Detect which cell encompasses the target text, then output its (X, Y) center coordinate. 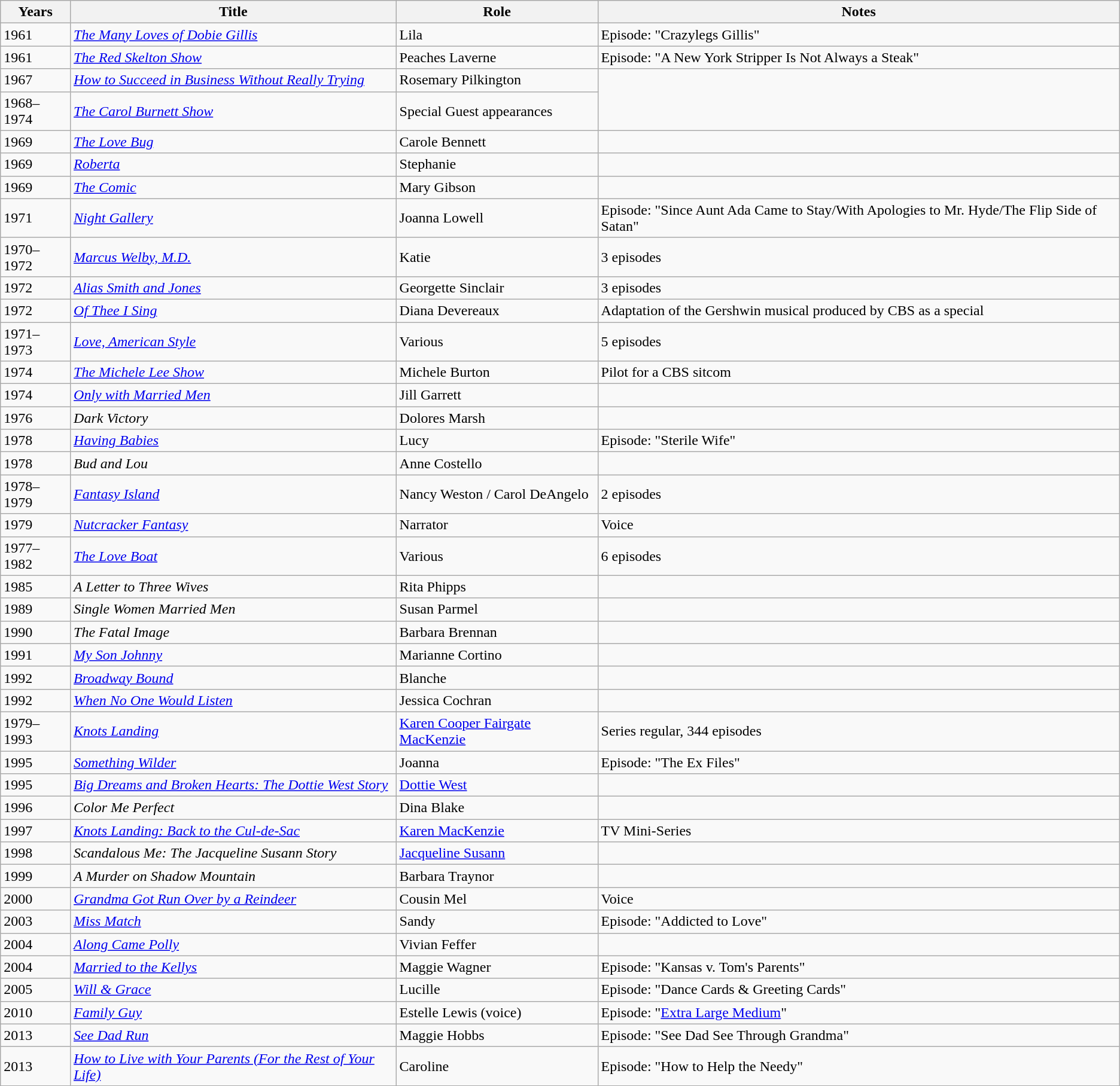
Nancy Weston / Carol DeAngelo (497, 494)
Role (497, 12)
Lucille (497, 990)
Diana Devereaux (497, 310)
Something Wilder (233, 762)
Broadway Bound (233, 678)
A Murder on Shadow Mountain (233, 876)
1996 (36, 808)
Grandma Got Run Over by a Reindeer (233, 899)
Special Guest appearances (497, 111)
Lila (497, 35)
TV Mini-Series (859, 831)
Episode: "Kansas v. Tom's Parents" (859, 967)
1967 (36, 80)
Rosemary Pilkington (497, 80)
Sandy (497, 922)
Narrator (497, 525)
Carole Bennett (497, 142)
Pilot for a CBS sitcom (859, 373)
Blanche (497, 678)
Susan Parmel (497, 609)
The Carol Burnett Show (233, 111)
Joanna Lowell (497, 218)
Maggie Hobbs (497, 1035)
The Love Boat (233, 556)
Maggie Wagner (497, 967)
Marcus Welby, M.D. (233, 257)
Joanna (497, 762)
Cousin Mel (497, 899)
Georgette Sinclair (497, 288)
Caroline (497, 1066)
Episode: "Addicted to Love" (859, 922)
Katie (497, 257)
Marianne Cortino (497, 655)
Alias Smith and Jones (233, 288)
When No One Would Listen (233, 700)
Stephanie (497, 164)
Jill Garrett (497, 395)
1971–1973 (36, 341)
Episode: "How to Help the Needy" (859, 1066)
The Fatal Image (233, 632)
1989 (36, 609)
1971 (36, 218)
Years (36, 12)
Mary Gibson (497, 187)
Episode: "See Dad See Through Grandma" (859, 1035)
Knots Landing: Back to the Cul-de-Sac (233, 831)
Jessica Cochran (497, 700)
1976 (36, 418)
Peaches Laverne (497, 57)
Episode: "Extra Large Medium" (859, 1012)
2 episodes (859, 494)
2000 (36, 899)
Single Women Married Men (233, 609)
The Red Skelton Show (233, 57)
The Comic (233, 187)
Roberta (233, 164)
1985 (36, 587)
Only with Married Men (233, 395)
How to Succeed in Business Without Really Trying (233, 80)
Notes (859, 12)
1977–1982 (36, 556)
Michele Burton (497, 373)
Dina Blake (497, 808)
Having Babies (233, 441)
How to Live with Your Parents (For the Rest of Your Life) (233, 1066)
Estelle Lewis (voice) (497, 1012)
Episode: "Since Aunt Ada Came to Stay/With Apologies to Mr. Hyde/The Flip Side of Satan" (859, 218)
A Letter to Three Wives (233, 587)
Episode: "Dance Cards & Greeting Cards" (859, 990)
1968–1974 (36, 111)
The Michele Lee Show (233, 373)
Night Gallery (233, 218)
Married to the Kellys (233, 967)
Episode: "The Ex Files" (859, 762)
6 episodes (859, 556)
Adaptation of the Gershwin musical produced by CBS as a special (859, 310)
Dolores Marsh (497, 418)
Rita Phipps (497, 587)
2005 (36, 990)
Big Dreams and Broken Hearts: The Dottie West Story (233, 785)
Knots Landing (233, 731)
Anne Costello (497, 463)
Of Thee I Sing (233, 310)
Dottie West (497, 785)
1979–1993 (36, 731)
2010 (36, 1012)
5 episodes (859, 341)
Episode: "Sterile Wife" (859, 441)
1979 (36, 525)
Karen Cooper Fairgate MacKenzie (497, 731)
The Love Bug (233, 142)
1978–1979 (36, 494)
Miss Match (233, 922)
Series regular, 344 episodes (859, 731)
Barbara Traynor (497, 876)
Lucy (497, 441)
2003 (36, 922)
The Many Loves of Dobie Gillis (233, 35)
Jacqueline Susann (497, 853)
Vivian Feffer (497, 944)
Dark Victory (233, 418)
Episode: "A New York Stripper Is Not Always a Steak" (859, 57)
Along Came Polly (233, 944)
1991 (36, 655)
Episode: "Crazylegs Gillis" (859, 35)
Will & Grace (233, 990)
My Son Johnny (233, 655)
Bud and Lou (233, 463)
Karen MacKenzie (497, 831)
1970–1972 (36, 257)
Scandalous Me: The Jacqueline Susann Story (233, 853)
Family Guy (233, 1012)
Love, American Style (233, 341)
Title (233, 12)
Color Me Perfect (233, 808)
1998 (36, 853)
Nutcracker Fantasy (233, 525)
Barbara Brennan (497, 632)
1999 (36, 876)
See Dad Run (233, 1035)
1997 (36, 831)
Fantasy Island (233, 494)
1990 (36, 632)
